Search for the cell housing the specified text and yield its [x, y] center coordinate. 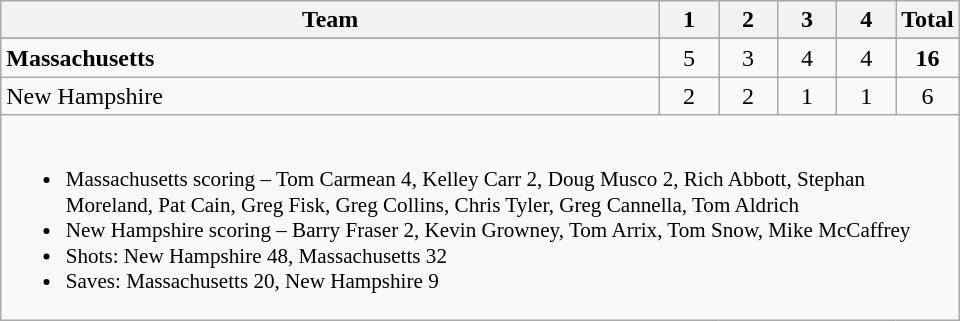
Total [928, 20]
Team [330, 20]
16 [928, 58]
New Hampshire [330, 96]
Massachusetts [330, 58]
5 [688, 58]
6 [928, 96]
